From the cell containing the given text, extract its center point as (x, y) coordinate. 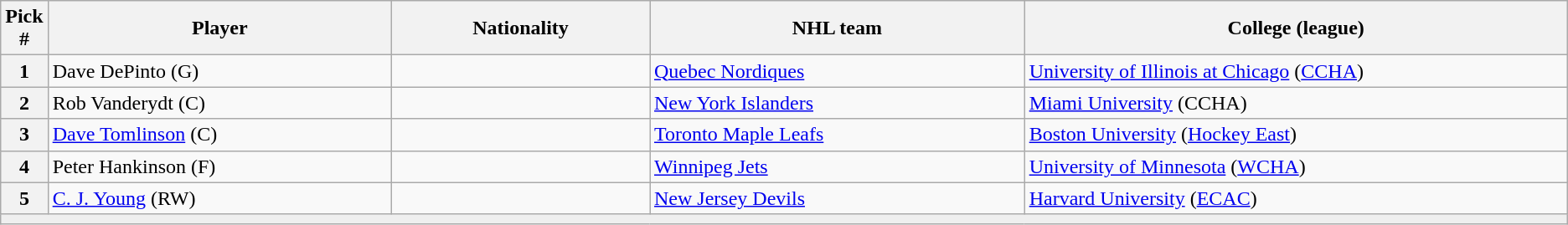
Peter Hankinson (F) (219, 166)
Player (219, 28)
Boston University (Hockey East) (1296, 135)
1 (24, 71)
Nationality (521, 28)
College (league) (1296, 28)
5 (24, 198)
Miami University (CCHA) (1296, 103)
Pick # (24, 28)
3 (24, 135)
4 (24, 166)
New Jersey Devils (838, 198)
Harvard University (ECAC) (1296, 198)
2 (24, 103)
Winnipeg Jets (838, 166)
New York Islanders (838, 103)
Toronto Maple Leafs (838, 135)
NHL team (838, 28)
University of Illinois at Chicago (CCHA) (1296, 71)
Quebec Nordiques (838, 71)
University of Minnesota (WCHA) (1296, 166)
Rob Vanderydt (C) (219, 103)
Dave Tomlinson (C) (219, 135)
C. J. Young (RW) (219, 198)
Dave DePinto (G) (219, 71)
